Identify which cell holds the provided text, then report its (x, y) central coordinate. 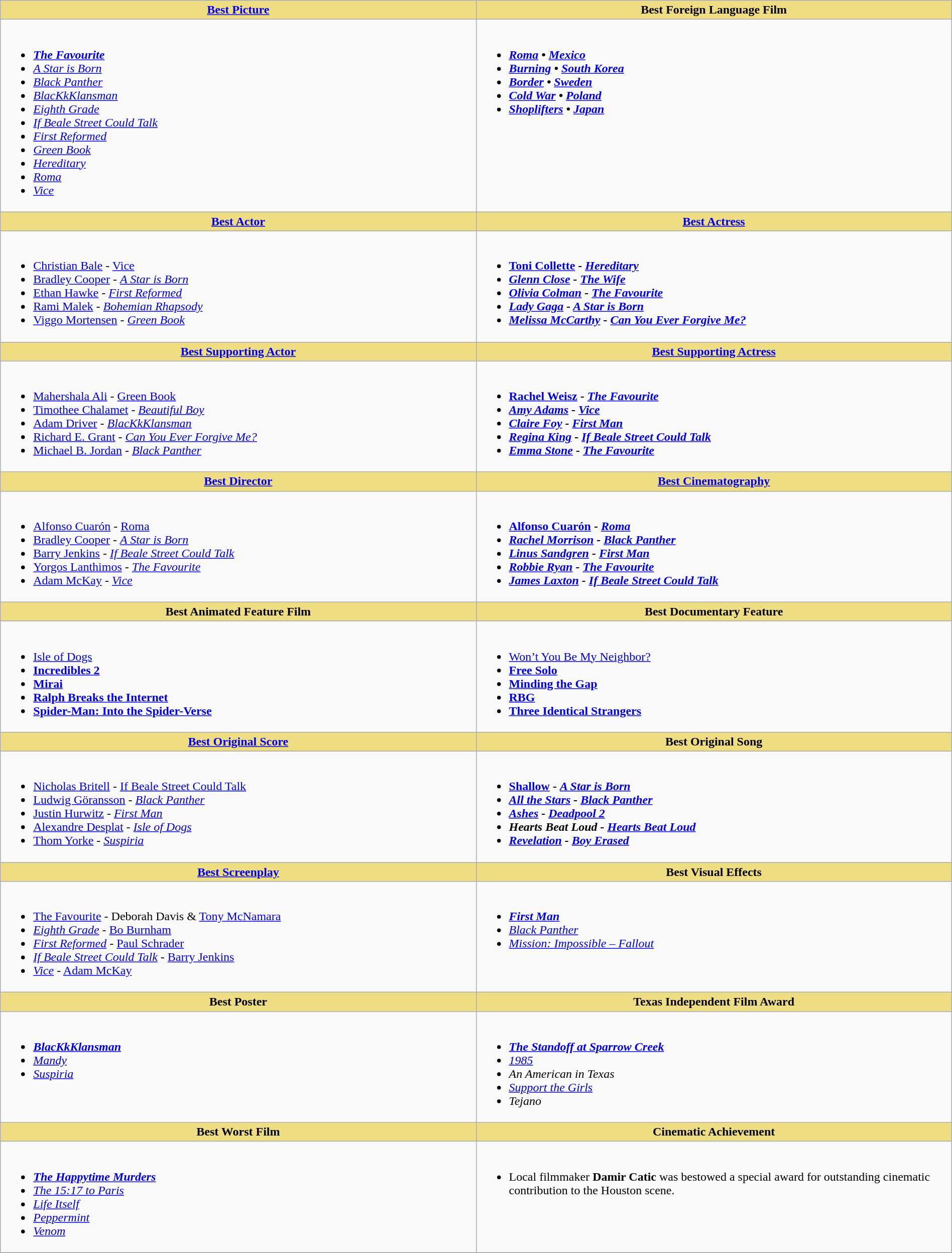
Best Visual Effects (714, 872)
Christian Bale - ViceBradley Cooper - A Star is BornEthan Hawke - First ReformedRami Malek - Bohemian RhapsodyViggo Mortensen - Green Book (238, 286)
Best Original Song (714, 741)
The Standoff at Sparrow Creek1985An American in TexasSupport the GirlsTejano (714, 1067)
Rachel Weisz - The FavouriteAmy Adams - ViceClaire Foy - First ManRegina King - If Beale Street Could TalkEmma Stone - The Favourite (714, 417)
Toni Collette - HereditaryGlenn Close - The WifeOlivia Colman - The FavouriteLady Gaga - A Star is BornMelissa McCarthy - Can You Ever Forgive Me? (714, 286)
Alfonso Cuarón - RomaBradley Cooper - A Star is BornBarry Jenkins - If Beale Street Could TalkYorgos Lanthimos - The FavouriteAdam McKay - Vice (238, 546)
Texas Independent Film Award (714, 1002)
Best Picture (238, 10)
The FavouriteA Star is BornBlack PantherBlacKkKlansmanEighth GradeIf Beale Street Could TalkFirst ReformedGreen BookHereditaryRomaVice (238, 115)
Local filmmaker Damir Catic was bestowed a special award for outstanding cinematic contribution to the Houston scene. (714, 1197)
Best Documentary Feature (714, 611)
Isle of DogsIncredibles 2MiraiRalph Breaks the InternetSpider-Man: Into the Spider-Verse (238, 677)
Best Poster (238, 1002)
Best Animated Feature Film (238, 611)
BlacKkKlansmanMandySuspiria (238, 1067)
Cinematic Achievement (714, 1132)
Best Actor (238, 221)
Best Actress (714, 221)
Best Foreign Language Film (714, 10)
Shallow - A Star is BornAll the Stars - Black PantherAshes - Deadpool 2Hearts Beat Loud - Hearts Beat LoudRevelation - Boy Erased (714, 806)
Best Original Score (238, 741)
Best Worst Film (238, 1132)
Roma • MexicoBurning • South KoreaBorder • SwedenCold War • PolandShoplifters • Japan (714, 115)
Won’t You Be My Neighbor?Free SoloMinding the GapRBGThree Identical Strangers (714, 677)
Alfonso Cuarón - RomaRachel Morrison - Black PantherLinus Sandgren - First ManRobbie Ryan - The FavouriteJames Laxton - If Beale Street Could Talk (714, 546)
Best Supporting Actress (714, 351)
The Happytime MurdersThe 15:17 to ParisLife ItselfPeppermintVenom (238, 1197)
Best Supporting Actor (238, 351)
Best Screenplay (238, 872)
Best Cinematography (714, 481)
First ManBlack PantherMission: Impossible – Fallout (714, 937)
Best Director (238, 481)
